Capture the cell that displays the provided text and extract its (x, y) central coordinate. 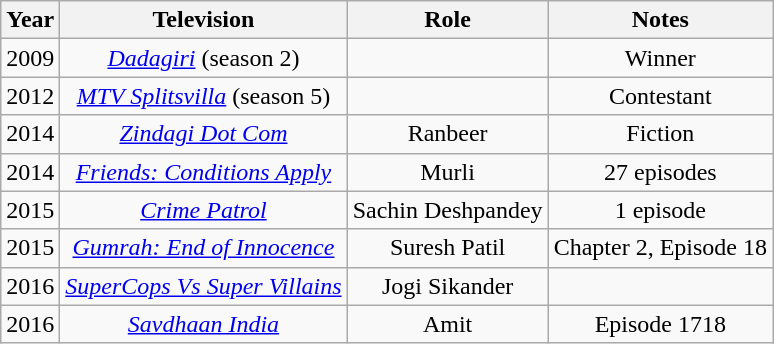
Crime Patrol (204, 210)
Dadagiri (season 2) (204, 58)
Year (30, 20)
Suresh Patil (448, 248)
Episode 1718 (660, 324)
Notes (660, 20)
Contestant (660, 96)
Savdhaan India (204, 324)
2012 (30, 96)
Role (448, 20)
Gumrah: End of Innocence (204, 248)
2009 (30, 58)
Chapter 2, Episode 18 (660, 248)
Jogi Sikander (448, 286)
Sachin Deshpandey (448, 210)
27 episodes (660, 172)
MTV Splitsvilla (season 5) (204, 96)
Ranbeer (448, 134)
1 episode (660, 210)
Friends: Conditions Apply (204, 172)
SuperCops Vs Super Villains (204, 286)
Amit (448, 324)
Fiction (660, 134)
Winner (660, 58)
Murli (448, 172)
Zindagi Dot Com (204, 134)
Television (204, 20)
